Pinpoint the cell where the given text exists, returning its [X, Y] midpoint coordinate. 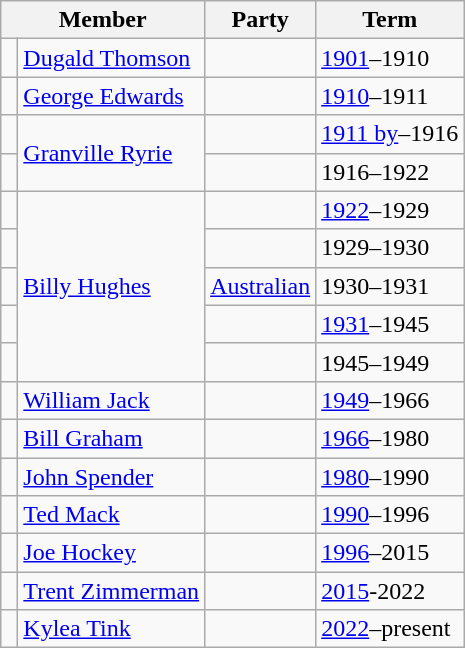
1929–1930 [390, 248]
2022–present [390, 629]
Bill Graham [112, 438]
1901–1910 [390, 58]
Kylea Tink [112, 629]
Trent Zimmerman [112, 591]
1916–1922 [390, 172]
Dugald Thomson [112, 58]
1911 by–1916 [390, 134]
Ted Mack [112, 515]
1966–1980 [390, 438]
1990–1996 [390, 515]
Australian [260, 286]
Joe Hockey [112, 553]
John Spender [112, 477]
George Edwards [112, 96]
1996–2015 [390, 553]
1910–1911 [390, 96]
Party [260, 20]
William Jack [112, 400]
Billy Hughes [112, 286]
2015-2022 [390, 591]
1945–1949 [390, 362]
1922–1929 [390, 210]
Granville Ryrie [112, 153]
1930–1931 [390, 286]
Member [103, 20]
1980–1990 [390, 477]
1931–1945 [390, 324]
Term [390, 20]
1949–1966 [390, 400]
